Search for the cell housing the specified text and yield its (x, y) center coordinate. 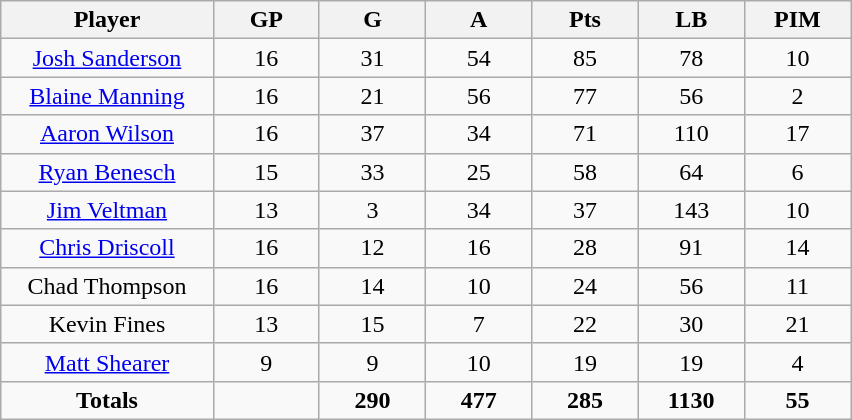
1130 (691, 400)
PIM (797, 20)
Player (107, 20)
285 (585, 400)
55 (797, 400)
24 (585, 286)
Chad Thompson (107, 286)
110 (691, 134)
A (479, 20)
Pts (585, 20)
477 (479, 400)
Josh Sanderson (107, 58)
30 (691, 324)
LB (691, 20)
22 (585, 324)
Jim Veltman (107, 210)
71 (585, 134)
54 (479, 58)
143 (691, 210)
4 (797, 362)
290 (372, 400)
2 (797, 96)
Totals (107, 400)
17 (797, 134)
Chris Driscoll (107, 248)
7 (479, 324)
Matt Shearer (107, 362)
3 (372, 210)
25 (479, 172)
Blaine Manning (107, 96)
31 (372, 58)
91 (691, 248)
78 (691, 58)
6 (797, 172)
G (372, 20)
GP (266, 20)
64 (691, 172)
58 (585, 172)
33 (372, 172)
85 (585, 58)
11 (797, 286)
12 (372, 248)
Ryan Benesch (107, 172)
77 (585, 96)
28 (585, 248)
Aaron Wilson (107, 134)
Kevin Fines (107, 324)
